Output the [X, Y] coordinate of the center of the cell containing the given text.  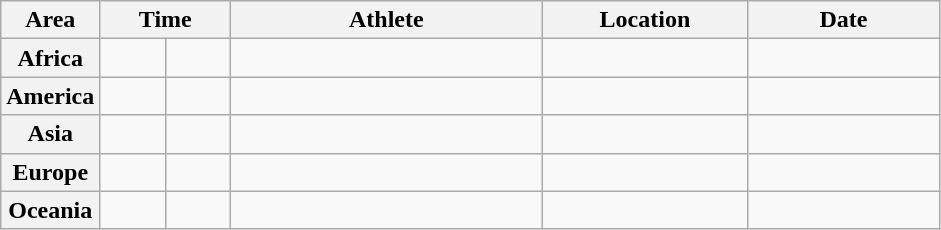
Asia [50, 134]
Time [166, 20]
Oceania [50, 210]
Area [50, 20]
Date [844, 20]
Location [645, 20]
America [50, 96]
Africa [50, 58]
Europe [50, 172]
Athlete [386, 20]
